Identify which cell holds the provided text, then report its [x, y] central coordinate. 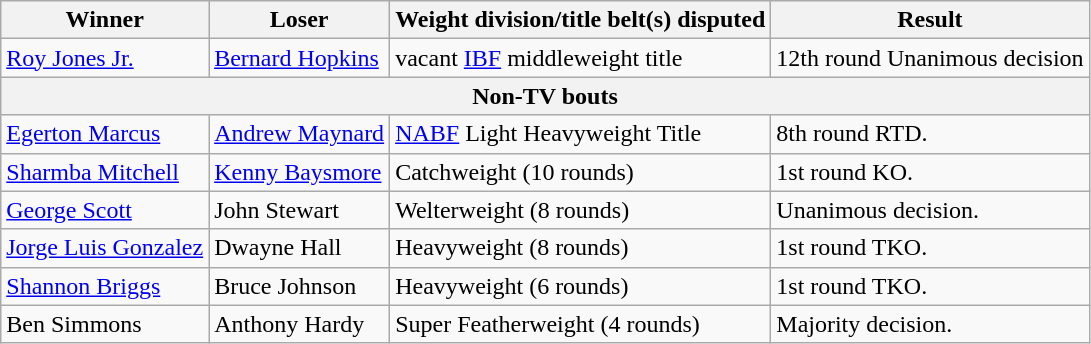
Weight division/title belt(s) disputed [580, 20]
Non-TV bouts [545, 96]
8th round RTD. [930, 134]
Kenny Baysmore [300, 172]
1st round KO. [930, 172]
Heavyweight (8 rounds) [580, 248]
Andrew Maynard [300, 134]
Winner [105, 20]
Shannon Briggs [105, 286]
Super Featherweight (4 rounds) [580, 324]
Anthony Hardy [300, 324]
Ben Simmons [105, 324]
Welterweight (8 rounds) [580, 210]
vacant IBF middleweight title [580, 58]
Dwayne Hall [300, 248]
Sharmba Mitchell [105, 172]
Unanimous decision. [930, 210]
Loser [300, 20]
Roy Jones Jr. [105, 58]
Heavyweight (6 rounds) [580, 286]
Egerton Marcus [105, 134]
Jorge Luis Gonzalez [105, 248]
12th round Unanimous decision [930, 58]
Catchweight (10 rounds) [580, 172]
Result [930, 20]
Bernard Hopkins [300, 58]
George Scott [105, 210]
NABF Light Heavyweight Title [580, 134]
John Stewart [300, 210]
Majority decision. [930, 324]
Bruce Johnson [300, 286]
